Return [X, Y] of the center of cell containing provided text 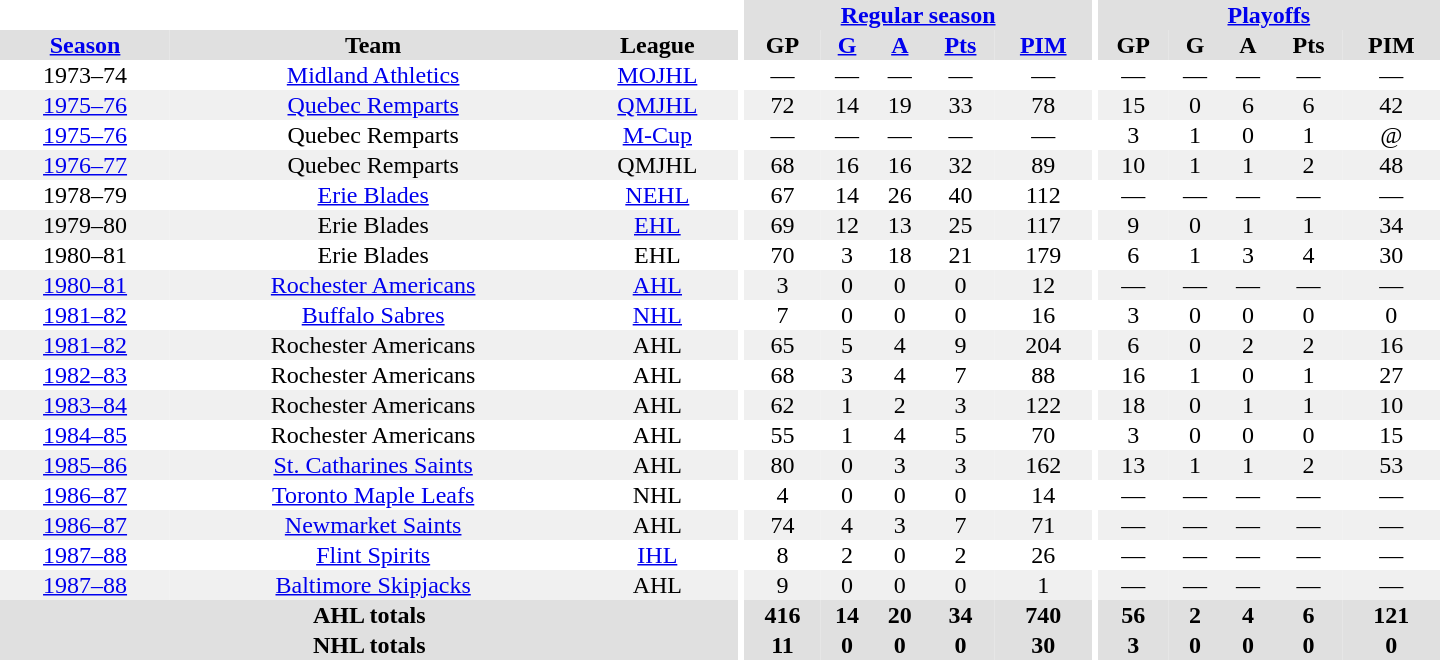
Playoffs [1269, 15]
MOJHL [657, 75]
1979–80 [85, 225]
1973–74 [85, 75]
162 [1044, 465]
Toronto Maple Leafs [373, 495]
179 [1044, 255]
121 [1392, 615]
19 [900, 105]
21 [960, 255]
League [657, 45]
55 [782, 435]
71 [1044, 525]
416 [782, 615]
78 [1044, 105]
Baltimore Skipjacks [373, 585]
11 [782, 645]
@ [1392, 135]
NHL totals [370, 645]
8 [782, 555]
25 [960, 225]
65 [782, 345]
53 [1392, 465]
1976–77 [85, 165]
1983–84 [85, 405]
1982–83 [85, 375]
Midland Athletics [373, 75]
Team [373, 45]
IHL [657, 555]
27 [1392, 375]
St. Catharines Saints [373, 465]
Newmarket Saints [373, 525]
1984–85 [85, 435]
42 [1392, 105]
72 [782, 105]
117 [1044, 225]
33 [960, 105]
74 [782, 525]
67 [782, 195]
204 [1044, 345]
88 [1044, 375]
20 [900, 615]
40 [960, 195]
80 [782, 465]
69 [782, 225]
122 [1044, 405]
32 [960, 165]
112 [1044, 195]
89 [1044, 165]
1985–86 [85, 465]
AHL totals [370, 615]
Season [85, 45]
Regular season [918, 15]
1978–79 [85, 195]
48 [1392, 165]
62 [782, 405]
Flint Spirits [373, 555]
Buffalo Sabres [373, 315]
NEHL [657, 195]
56 [1134, 615]
M-Cup [657, 135]
740 [1044, 615]
